Provide the [X, Y] coordinate of the cell's center where the given text is located.  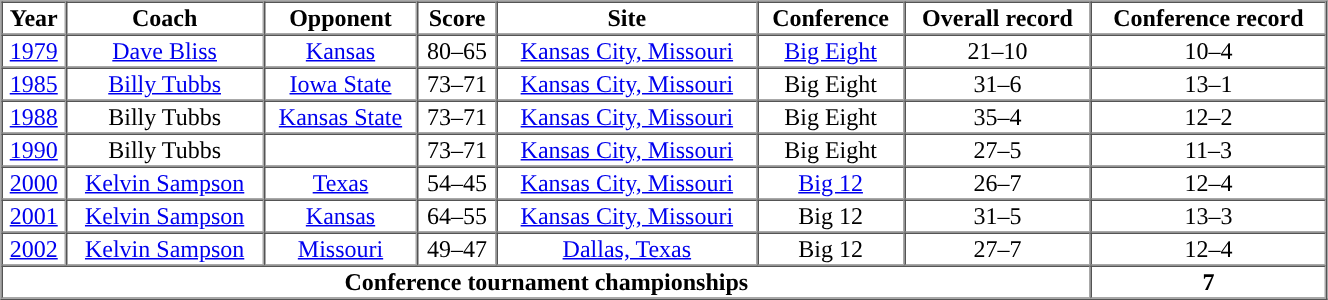
12–2 [1208, 116]
Year [34, 18]
1979 [34, 50]
11–3 [1208, 150]
Site [626, 18]
27–5 [998, 150]
Texas [340, 182]
31–6 [998, 84]
64–55 [458, 216]
Dallas, Texas [626, 248]
10–4 [1208, 50]
Iowa State [340, 84]
54–45 [458, 182]
Opponent [340, 18]
Missouri [340, 248]
2000 [34, 182]
80–65 [458, 50]
1988 [34, 116]
1990 [34, 150]
49–47 [458, 248]
Coach [164, 18]
Dave Bliss [164, 50]
Conference record [1208, 18]
13–3 [1208, 216]
Conference [830, 18]
27–7 [998, 248]
1985 [34, 84]
2002 [34, 248]
Overall record [998, 18]
26–7 [998, 182]
31–5 [998, 216]
Kansas State [340, 116]
35–4 [998, 116]
2001 [34, 216]
7 [1208, 282]
Conference tournament championships [547, 282]
Score [458, 18]
13–1 [1208, 84]
21–10 [998, 50]
